From the cell containing the given text, extract its center point as (X, Y) coordinate. 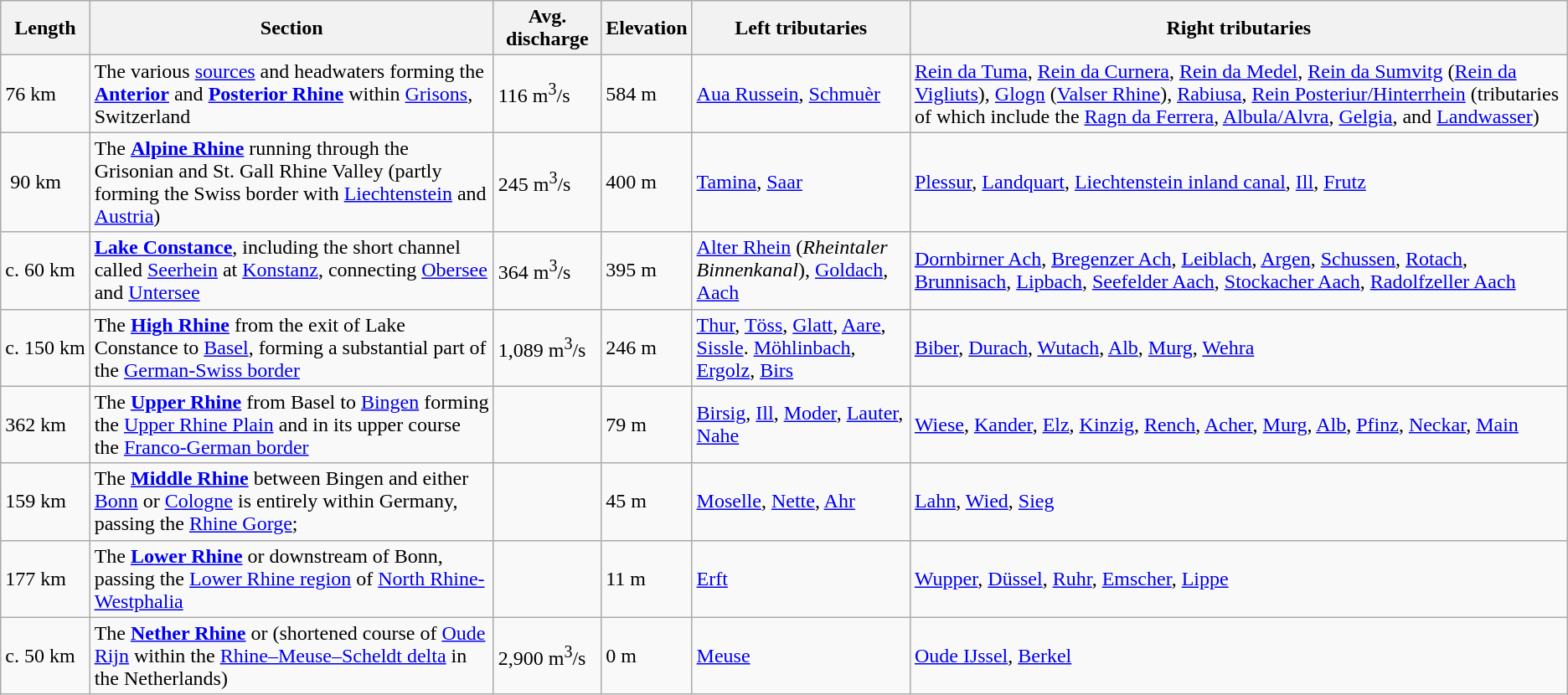
Lake Constance, including the short channel called Seerhein at Konstanz, connecting Obersee and Untersee (291, 270)
Tamina, Saar (801, 183)
Lahn, Wied, Sieg (1238, 502)
0 m (647, 656)
Dornbirner Ach, Bregenzer Ach, Leiblach, Argen, Schussen, Rotach, Brunnisach, Lipbach, Seefelder Aach, Stockacher Aach, Radolfzeller Aach (1238, 270)
Meuse (801, 656)
584 m (647, 94)
Wiese, Kander, Elz, Kinzig, Rench, Acher, Murg, Alb, Pfinz, Neckar, Main (1238, 425)
Moselle, Nette, Ahr (801, 502)
Erft (801, 579)
79 m (647, 425)
The Upper Rhine from Basel to Bingen forming the Upper Rhine Plain and in its upper course the Franco-German border (291, 425)
116 m3/s (547, 94)
11 m (647, 579)
The various sources and headwaters forming the Anterior and Posterior Rhine within Grisons, Switzerland (291, 94)
76 km (45, 94)
364 m3/s (547, 270)
Length (45, 28)
Thur, Töss, Glatt, Aare, Sissle. Möhlinbach, Ergolz, Birs (801, 347)
The Middle Rhine between Bingen and either Bonn or Cologne is entirely within Germany, passing the Rhine Gorge; (291, 502)
245 m3/s (547, 183)
Plessur, Landquart, Liechtenstein inland canal, Ill, Frutz (1238, 183)
c. 50 km (45, 656)
Aua Russein, Schmuèr (801, 94)
Wupper, Düssel, Ruhr, Emscher, Lippe (1238, 579)
177 km (45, 579)
362 km (45, 425)
Section (291, 28)
c. 150 km (45, 347)
Elevation (647, 28)
395 m (647, 270)
Biber, Durach, Wutach, Alb, Murg, Wehra (1238, 347)
246 m (647, 347)
90 km (45, 183)
c. 60 km (45, 270)
Birsig, Ill, Moder, Lauter, Nahe (801, 425)
Alter Rhein (Rheintaler Binnenkanal), Goldach, Aach (801, 270)
The Alpine Rhine running through the Grisonian and St. Gall Rhine Valley (partly forming the Swiss border with Liechtenstein and Austria) (291, 183)
1,089 m3/s (547, 347)
2,900 m3/s (547, 656)
45 m (647, 502)
Avg. discharge (547, 28)
The Nether Rhine or (shortened course of Oude Rijn within the Rhine–Meuse–Scheldt delta in the Netherlands) (291, 656)
The High Rhine from the exit of Lake Constance to Basel, forming a substantial part of the German-Swiss border (291, 347)
The Lower Rhine or downstream of Bonn, passing the Lower Rhine region of North Rhine-Westphalia (291, 579)
Right tributaries (1238, 28)
159 km (45, 502)
Oude IJssel, Berkel (1238, 656)
Left tributaries (801, 28)
400 m (647, 183)
